Pinpoint the cell where the given text exists, returning its [x, y] midpoint coordinate. 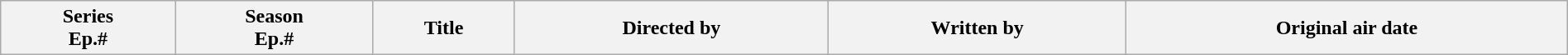
SeriesEp.# [88, 28]
Original air date [1347, 28]
Title [443, 28]
SeasonEp.# [275, 28]
Written by [978, 28]
Directed by [672, 28]
